From the cell containing the given text, extract its center point as (X, Y) coordinate. 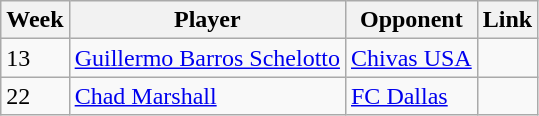
Opponent (411, 20)
FC Dallas (411, 96)
Player (207, 20)
Chivas USA (411, 58)
Guillermo Barros Schelotto (207, 58)
Link (507, 20)
13 (35, 58)
22 (35, 96)
Week (35, 20)
Chad Marshall (207, 96)
